Determine the (X, Y) coordinate at the center of the cell enclosing the given text.  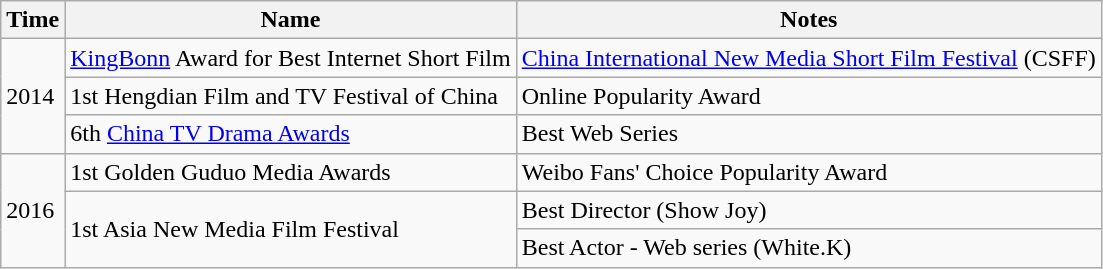
China International New Media Short Film Festival (CSFF) (808, 58)
Online Popularity Award (808, 96)
Best Director (Show Joy) (808, 210)
1st Asia New Media Film Festival (291, 229)
KingBonn Award for Best Internet Short Film (291, 58)
Name (291, 20)
Best Actor - Web series (White.K) (808, 248)
Best Web Series (808, 134)
1st Golden Guduo Media Awards (291, 172)
Notes (808, 20)
Weibo Fans' Choice Popularity Award (808, 172)
2014 (33, 96)
2016 (33, 210)
6th China TV Drama Awards (291, 134)
1st Hengdian Film and TV Festival of China (291, 96)
Time (33, 20)
